Scan for the cell matching the given text and deliver its [x, y] coordinate at center. 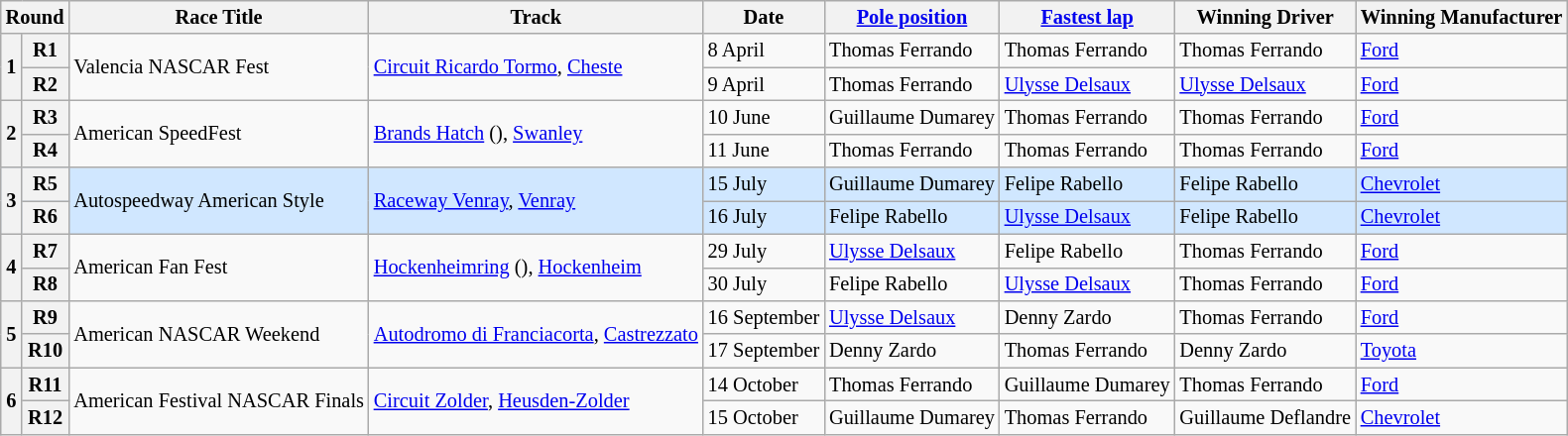
Circuit Ricardo Tormo, Cheste [536, 67]
30 July [764, 284]
R6 [46, 217]
R3 [46, 117]
Circuit Zolder, Heusden-Zolder [536, 400]
5 [12, 333]
Hockenheimring (), Hockenheim [536, 268]
American NASCAR Weekend [218, 333]
15 October [764, 417]
Raceway Venray, Venray [536, 200]
Guillaume Deflandre [1266, 417]
15 July [764, 184]
11 June [764, 151]
10 June [764, 117]
Autodromo di Franciacorta, Castrezzato [536, 333]
Valencia NASCAR Fest [218, 67]
Pole position [912, 17]
Fastest lap [1087, 17]
American SpeedFest [218, 133]
R4 [46, 151]
8 April [764, 51]
Track [536, 17]
16 July [764, 217]
R8 [46, 284]
4 [12, 268]
29 July [764, 251]
16 September [764, 317]
American Festival NASCAR Finals [218, 400]
1 [12, 67]
9 April [764, 84]
Round [36, 17]
R11 [46, 384]
R1 [46, 51]
Toyota [1462, 351]
R7 [46, 251]
Winning Driver [1266, 17]
Date [764, 17]
Brands Hatch (), Swanley [536, 133]
6 [12, 400]
R9 [46, 317]
R2 [46, 84]
17 September [764, 351]
R5 [46, 184]
Autospeedway American Style [218, 200]
Race Title [218, 17]
3 [12, 200]
R10 [46, 351]
Winning Manufacturer [1462, 17]
14 October [764, 384]
R12 [46, 417]
American Fan Fest [218, 268]
2 [12, 133]
